Identify which cell holds the provided text, then report its (x, y) central coordinate. 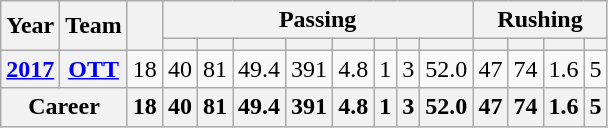
Rushing (540, 20)
Team (94, 26)
Passing (317, 20)
Year (30, 26)
2017 (30, 69)
OTT (94, 69)
Career (64, 107)
